Provide the [x, y] coordinate of the cell's center where the given text is located.  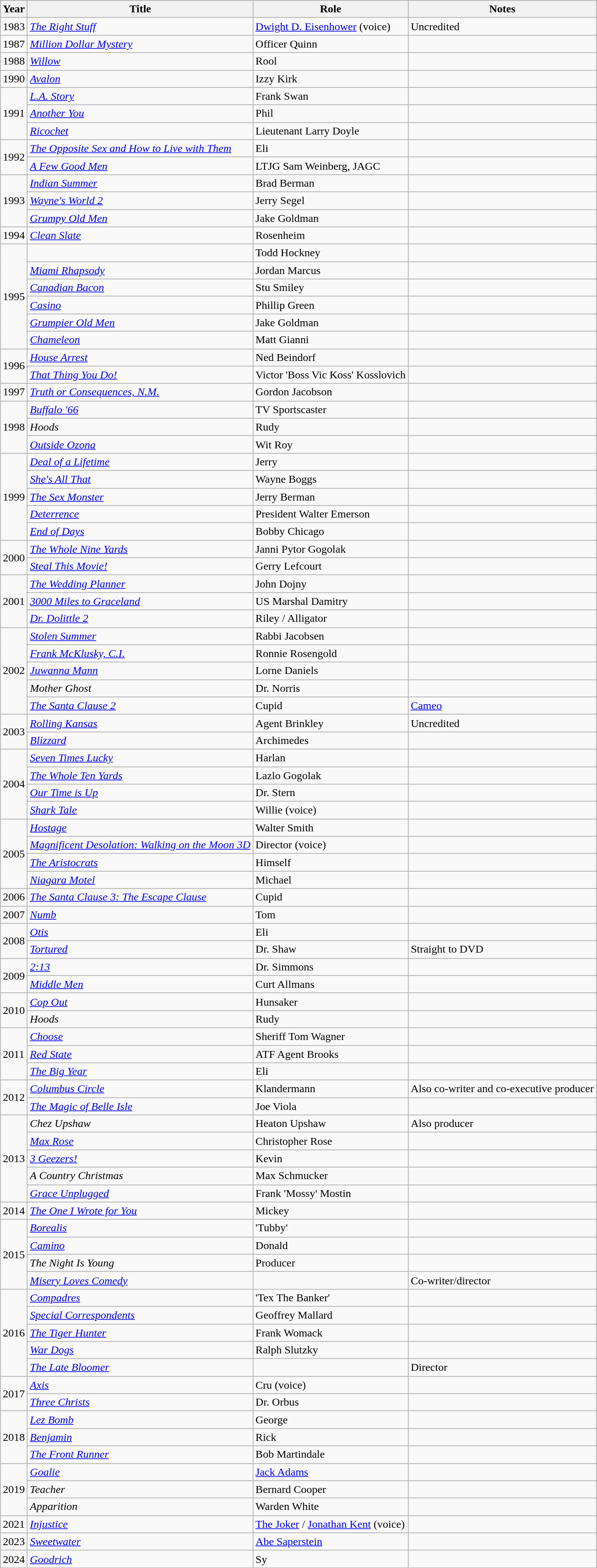
Rool [331, 61]
Goodrich [140, 1559]
2003 [14, 732]
The Night Is Young [140, 1263]
Ned Beindorf [331, 357]
2018 [14, 1437]
2015 [14, 1254]
Avalon [140, 79]
2005 [14, 854]
Izzy Kirk [331, 79]
Joe Viola [331, 1106]
Jordan Marcus [331, 270]
1992 [14, 157]
Heaton Upshaw [331, 1124]
Willow [140, 61]
The Aristocrats [140, 862]
Choose [140, 1036]
A Few Good Men [140, 166]
Tom [331, 915]
Dr. Stern [331, 793]
Chez Upshaw [140, 1124]
Victor 'Boss Vic Koss' Kosslovich [331, 375]
That Thing You Do! [140, 375]
Himself [331, 862]
Sweetwater [140, 1541]
Year [14, 9]
1999 [14, 496]
Deterrence [140, 514]
Todd Hockney [331, 253]
Phillip Green [331, 305]
The Whole Nine Yards [140, 549]
Frank McKlusky, C.I. [140, 653]
Rick [331, 1437]
Columbus Circle [140, 1089]
Walter Smith [331, 828]
Max Rose [140, 1141]
Geoffrey Mallard [331, 1315]
Borealis [140, 1228]
Mother Ghost [140, 688]
The Opposite Sex and How to Live with Them [140, 148]
1991 [14, 113]
Miami Rhapsody [140, 270]
Another You [140, 113]
Officer Quinn [331, 44]
Misery Loves Comedy [140, 1280]
George [331, 1420]
Christopher Rose [331, 1141]
Wit Roy [331, 444]
Frank Womack [331, 1333]
Frank 'Mossy' Mostin [331, 1193]
Magnificent Desolation: Walking on the Moon 3D [140, 845]
2000 [14, 558]
Willie (voice) [331, 810]
Stu Smiley [331, 288]
Buffalo '66 [140, 410]
1987 [14, 44]
Also co-writer and co-executive producer [503, 1089]
2001 [14, 601]
The One I Wrote for You [140, 1211]
Abe Saperstein [331, 1541]
Bernard Cooper [331, 1489]
Rabbi Jacobsen [331, 636]
2002 [14, 671]
Outside Ozona [140, 444]
1997 [14, 392]
President Walter Emerson [331, 514]
ATF Agent Brooks [331, 1054]
Mickey [331, 1211]
Cop Out [140, 1002]
Niagara Motel [140, 880]
The Late Bloomer [140, 1368]
Indian Summer [140, 183]
Numb [140, 915]
Co-writer/director [503, 1280]
Grumpy Old Men [140, 218]
Wayne Boggs [331, 479]
2012 [14, 1098]
Kevin [331, 1158]
2006 [14, 897]
Cru (voice) [331, 1385]
Stolen Summer [140, 636]
Jerry Segel [331, 200]
Frank Swan [331, 96]
2013 [14, 1158]
Bob Martindale [331, 1455]
TV Sportscaster [331, 410]
Director [503, 1368]
2024 [14, 1559]
Dr. Dolittle 2 [140, 619]
The Santa Clause 3: The Escape Clause [140, 897]
The Front Runner [140, 1455]
Ricochet [140, 131]
2023 [14, 1541]
The Joker / Jonathan Kent (voice) [331, 1524]
3000 Miles to Graceland [140, 601]
Canadian Bacon [140, 288]
1990 [14, 79]
2010 [14, 1010]
Axis [140, 1385]
Phil [331, 113]
1994 [14, 236]
Jack Adams [331, 1472]
2016 [14, 1332]
Dr. Simmons [331, 967]
War Dogs [140, 1350]
2017 [14, 1394]
She's All That [140, 479]
1988 [14, 61]
Grumpier Old Men [140, 323]
Middle Men [140, 984]
Seven Times Lucky [140, 758]
Warden White [331, 1507]
House Arrest [140, 357]
Otis [140, 932]
The Right Stuff [140, 27]
Cameo [503, 706]
Riley / Alligator [331, 619]
Jerry [331, 462]
Bobby Chicago [331, 532]
Gerry Lefcourt [331, 566]
Truth or Consequences, N.M. [140, 392]
Teacher [140, 1489]
'Tex The Banker' [331, 1298]
Ronnie Rosengold [331, 653]
2004 [14, 784]
The Magic of Belle Isle [140, 1106]
Special Correspondents [140, 1315]
Matt Gianni [331, 340]
John Dojny [331, 584]
'Tubby' [331, 1228]
Chameleon [140, 340]
The Wedding Planner [140, 584]
Blizzard [140, 740]
Camino [140, 1245]
2009 [14, 975]
Injustice [140, 1524]
Rolling Kansas [140, 723]
Juwanna Mann [140, 671]
2021 [14, 1524]
Donald [331, 1245]
3 Geezers! [140, 1158]
Notes [503, 9]
Three Christs [140, 1402]
L.A. Story [140, 96]
Deal of a Lifetime [140, 462]
2008 [14, 941]
Hunsaker [331, 1002]
The Big Year [140, 1072]
The Sex Monster [140, 496]
Dr. Shaw [331, 949]
Lieutenant Larry Doyle [331, 131]
Brad Berman [331, 183]
US Marshal Damitry [331, 601]
2019 [14, 1489]
Apparition [140, 1507]
Straight to DVD [503, 949]
A Country Christmas [140, 1176]
Archimedes [331, 740]
1995 [14, 296]
Gordon Jacobson [331, 392]
Lazlo Gogolak [331, 776]
Wayne's World 2 [140, 200]
The Whole Ten Yards [140, 776]
Max Schmucker [331, 1176]
Our Time is Up [140, 793]
Hostage [140, 828]
Sheriff Tom Wagner [331, 1036]
1998 [14, 427]
Tortured [140, 949]
Casino [140, 305]
Director (voice) [331, 845]
Rosenheim [331, 236]
2014 [14, 1211]
Jerry Berman [331, 496]
Producer [331, 1263]
Janni Pytor Gogolak [331, 549]
2007 [14, 915]
Dr. Norris [331, 688]
Also producer [503, 1124]
2:13 [140, 967]
Lorne Daniels [331, 671]
Steal This Movie! [140, 566]
Compadres [140, 1298]
1983 [14, 27]
LTJG Sam Weinberg, JAGC [331, 166]
End of Days [140, 532]
Michael [331, 880]
Benjamin [140, 1437]
Agent Brinkley [331, 723]
Shark Tale [140, 810]
Red State [140, 1054]
Clean Slate [140, 236]
Role [331, 9]
Harlan [331, 758]
1996 [14, 366]
Title [140, 9]
2011 [14, 1054]
Million Dollar Mystery [140, 44]
Lez Bomb [140, 1420]
Ralph Slutzky [331, 1350]
Goalie [140, 1472]
Dwight D. Eisenhower (voice) [331, 27]
Klandermann [331, 1089]
1993 [14, 200]
Curt Allmans [331, 984]
Grace Unplugged [140, 1193]
Dr. Orbus [331, 1402]
The Tiger Hunter [140, 1333]
Sy [331, 1559]
The Santa Clause 2 [140, 706]
